Determine the (X, Y) coordinate at the center of the cell enclosing the given text.  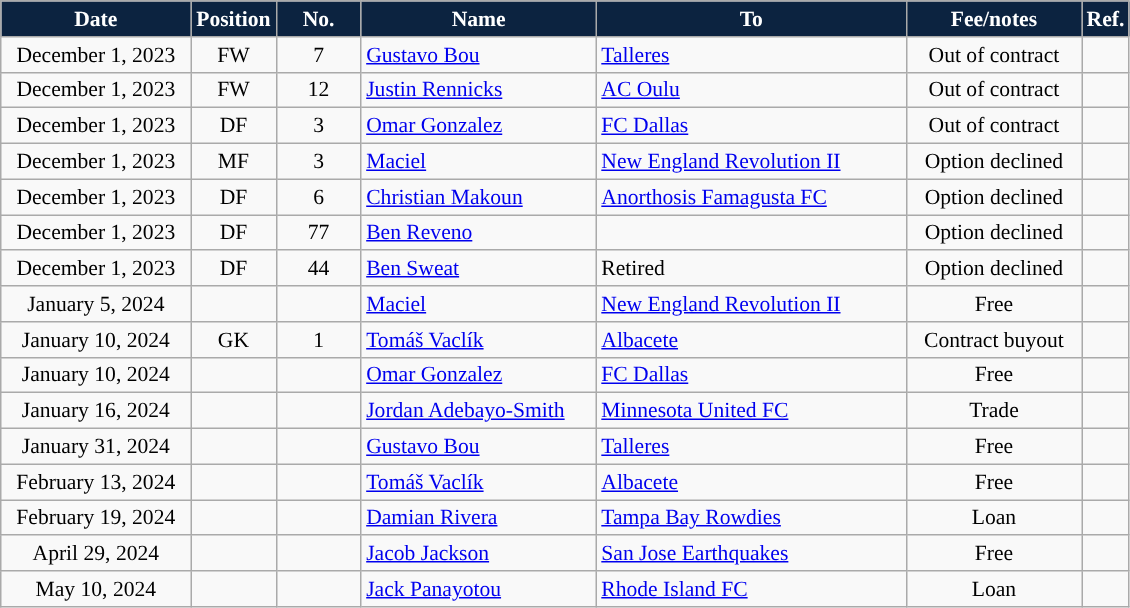
Christian Makoun (478, 197)
6 (318, 197)
February 13, 2024 (96, 482)
Jacob Jackson (478, 554)
Rhode Island FC (751, 589)
1 (318, 340)
Minnesota United FC (751, 411)
Date (96, 19)
Justin Rennicks (478, 90)
44 (318, 269)
Name (478, 19)
Position (234, 19)
February 19, 2024 (96, 518)
GK (234, 340)
Anorthosis Famagusta FC (751, 197)
MF (234, 162)
Contract buyout (994, 340)
7 (318, 55)
Ben Sweat (478, 269)
May 10, 2024 (96, 589)
12 (318, 90)
January 31, 2024 (96, 447)
Jack Panayotou (478, 589)
Damian Rivera (478, 518)
Jordan Adebayo-Smith (478, 411)
To (751, 19)
Fee/notes (994, 19)
Ref. (1106, 19)
Ben Reveno (478, 233)
Trade (994, 411)
January 16, 2024 (96, 411)
Retired (751, 269)
77 (318, 233)
AC Oulu (751, 90)
No. (318, 19)
San Jose Earthquakes (751, 554)
April 29, 2024 (96, 554)
Tampa Bay Rowdies (751, 518)
January 5, 2024 (96, 304)
